Detect which cell encompasses the target text, then output its [x, y] center coordinate. 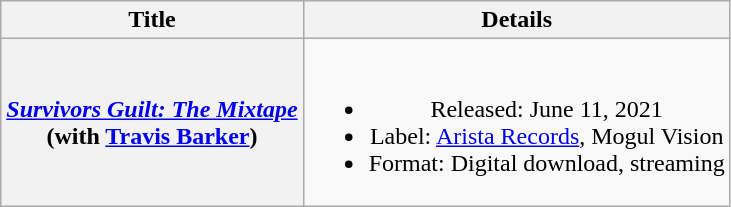
Details [516, 20]
Title [152, 20]
Survivors Guilt: The Mixtape(with Travis Barker) [152, 122]
Released: June 11, 2021Label: Arista Records, Mogul VisionFormat: Digital download, streaming [516, 122]
